Detect which cell encompasses the target text, then output its [x, y] center coordinate. 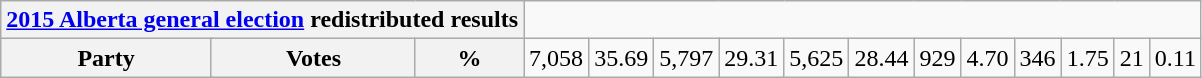
28.44 [882, 58]
Votes [313, 58]
21 [1132, 58]
Party [106, 58]
5,625 [816, 58]
% [469, 58]
1.75 [1088, 58]
2015 Alberta general election redistributed results [262, 20]
35.69 [622, 58]
7,058 [556, 58]
29.31 [752, 58]
0.11 [1175, 58]
4.70 [988, 58]
929 [938, 58]
346 [1038, 58]
5,797 [686, 58]
